Return [x, y] of the center of cell containing provided text 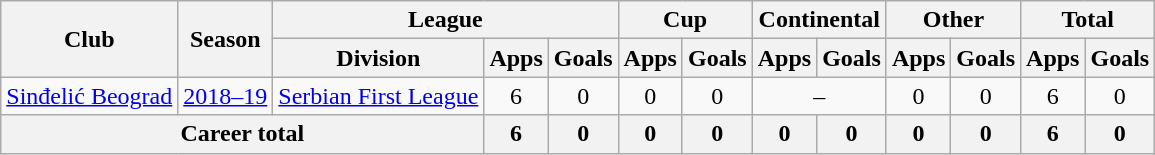
Continental [819, 20]
Division [378, 58]
Cup [685, 20]
Sinđelić Beograd [90, 96]
Other [953, 20]
League [446, 20]
Club [90, 39]
Serbian First League [378, 96]
Career total [242, 134]
Total [1088, 20]
2018–19 [226, 96]
– [819, 96]
Season [226, 39]
